Output the (X, Y) coordinate of the center of the cell containing the given text.  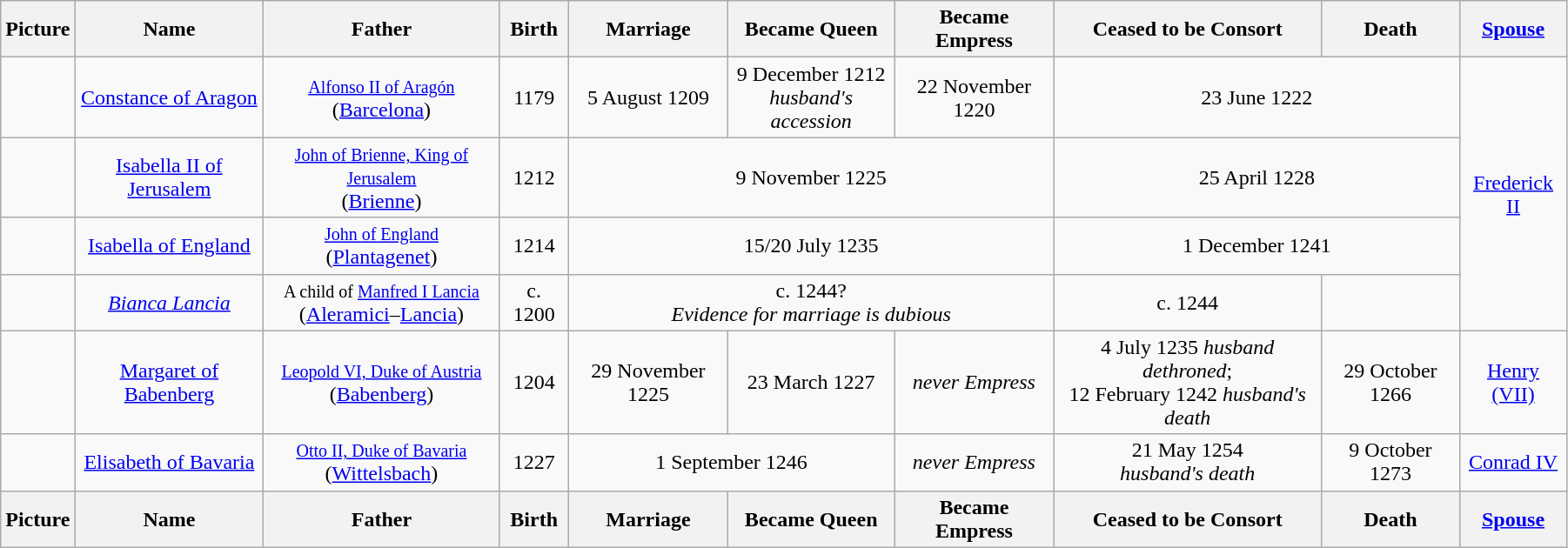
Otto II, Duke of Bavaria(Wittelsbach) (381, 463)
1227 (534, 463)
Isabella of England (169, 245)
15/20 July 1235 (811, 245)
1204 (534, 383)
9 November 1225 (811, 177)
1212 (534, 177)
Henry (VII) (1514, 383)
c. 1244 (1187, 303)
29 October 1266 (1390, 383)
1179 (534, 97)
9 December 1212husband's accession (811, 97)
9 October 1273 (1390, 463)
Elisabeth of Bavaria (169, 463)
c. 1200 (534, 303)
A child of Manfred I Lancia(Aleramici–Lancia) (381, 303)
1214 (534, 245)
Margaret of Babenberg (169, 383)
23 March 1227 (811, 383)
4 July 1235 husband dethroned; 12 February 1242 husband's death (1187, 383)
Frederick II (1514, 194)
Leopold VI, Duke of Austria(Babenberg) (381, 383)
5 August 1209 (647, 97)
25 April 1228 (1256, 177)
1 September 1246 (731, 463)
1 December 1241 (1256, 245)
John of Brienne, King of Jerusalem(Brienne) (381, 177)
22 November 1220 (975, 97)
Constance of Aragon (169, 97)
29 November 1225 (647, 383)
Conrad IV (1514, 463)
21 May 1254husband's death (1187, 463)
Bianca Lancia (169, 303)
Alfonso II of Aragón(Barcelona) (381, 97)
Isabella II of Jerusalem (169, 177)
23 June 1222 (1256, 97)
John of England(Plantagenet) (381, 245)
c. 1244?Evidence for marriage is dubious (811, 303)
